Return [x, y] of the center of cell containing provided text 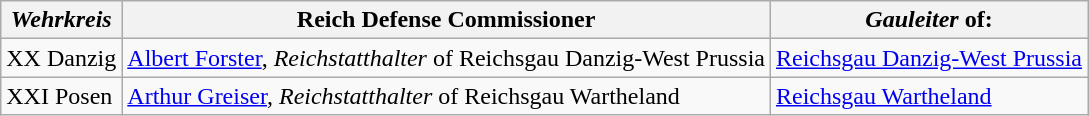
Reich Defense Commissioner [446, 20]
Arthur Greiser, Reichstatthalter of Reichsgau Wartheland [446, 96]
Reichsgau Wartheland [928, 96]
Albert Forster, Reichstatthalter of Reichsgau Danzig-West Prussia [446, 58]
XX Danzig [62, 58]
Gauleiter of: [928, 20]
XXI Posen [62, 96]
Wehrkreis [62, 20]
Reichsgau Danzig-West Prussia [928, 58]
